Identify which cell holds the provided text, then report its (x, y) central coordinate. 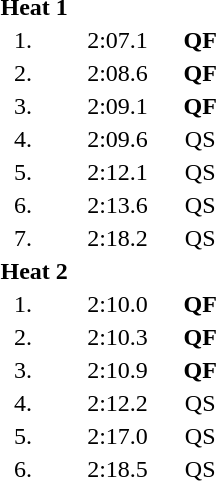
2:12.2 (118, 403)
2:08.6 (118, 73)
2:07.1 (118, 40)
2:13.6 (118, 205)
2:09.1 (118, 106)
2:12.1 (118, 172)
2:09.6 (118, 139)
2:17.0 (118, 436)
2:10.9 (118, 370)
2:10.3 (118, 337)
2:10.0 (118, 304)
2:18.2 (118, 238)
